Determine the (X, Y) coordinate at the center of the cell enclosing the given text.  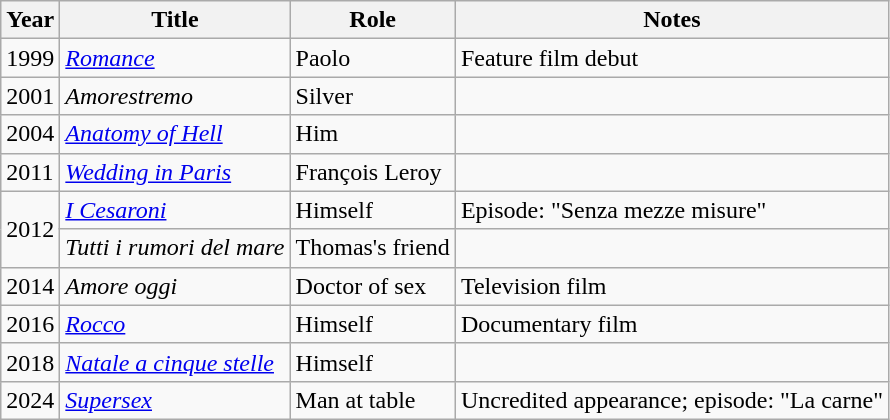
Episode: "Senza mezze misure" (672, 210)
Anatomy of Hell (175, 134)
Silver (372, 96)
Television film (672, 286)
Feature film debut (672, 58)
2012 (30, 229)
2016 (30, 324)
Uncredited appearance; episode: "La carne" (672, 400)
Documentary film (672, 324)
Thomas's friend (372, 248)
Supersex (175, 400)
Title (175, 20)
Man at table (372, 400)
Rocco (175, 324)
I Cesaroni (175, 210)
Romance (175, 58)
Tutti i rumori del mare (175, 248)
2001 (30, 96)
Him (372, 134)
1999 (30, 58)
2018 (30, 362)
Amorestremo (175, 96)
Amore oggi (175, 286)
2014 (30, 286)
2024 (30, 400)
Notes (672, 20)
Wedding in Paris (175, 172)
2011 (30, 172)
Natale a cinque stelle (175, 362)
2004 (30, 134)
François Leroy (372, 172)
Role (372, 20)
Year (30, 20)
Paolo (372, 58)
Doctor of sex (372, 286)
